Detect which cell encompasses the target text, then output its [x, y] center coordinate. 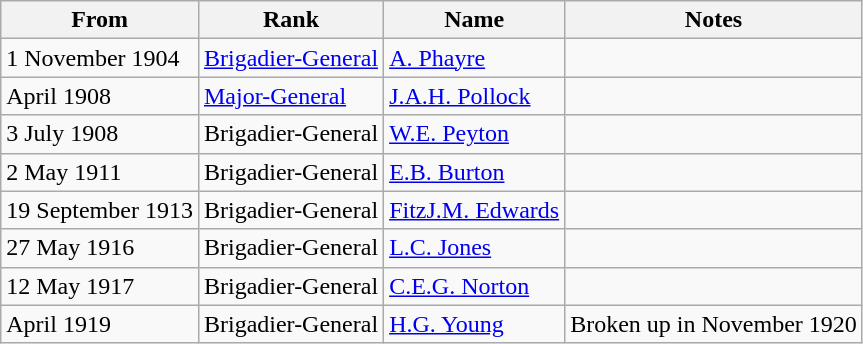
3 July 1908 [100, 134]
From [100, 20]
E.B. Burton [474, 172]
Major-General [290, 96]
C.E.G. Norton [474, 286]
12 May 1917 [100, 286]
W.E. Peyton [474, 134]
19 September 1913 [100, 210]
Rank [290, 20]
2 May 1911 [100, 172]
April 1908 [100, 96]
FitzJ.M. Edwards [474, 210]
Name [474, 20]
Notes [714, 20]
Broken up in November 1920 [714, 324]
27 May 1916 [100, 248]
April 1919 [100, 324]
J.A.H. Pollock [474, 96]
H.G. Young [474, 324]
1 November 1904 [100, 58]
A. Phayre [474, 58]
L.C. Jones [474, 248]
